Determine the (x, y) coordinate at the center of the cell enclosing the given text.  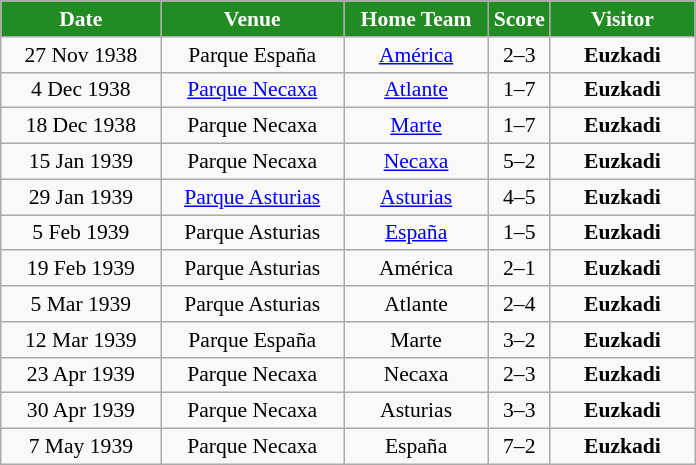
5 Feb 1939 (81, 233)
23 Apr 1939 (81, 375)
2–1 (520, 269)
4 Dec 1938 (81, 90)
Home Team (416, 19)
4–5 (520, 197)
3–2 (520, 340)
19 Feb 1939 (81, 269)
Date (81, 19)
27 Nov 1938 (81, 55)
7–2 (520, 447)
5–2 (520, 162)
12 Mar 1939 (81, 340)
7 May 1939 (81, 447)
18 Dec 1938 (81, 126)
3–3 (520, 411)
15 Jan 1939 (81, 162)
Score (520, 19)
5 Mar 1939 (81, 304)
2–4 (520, 304)
1–5 (520, 233)
30 Apr 1939 (81, 411)
Visitor (622, 19)
Venue (252, 19)
29 Jan 1939 (81, 197)
